Determine the [x, y] coordinate at the center of the cell enclosing the given text.  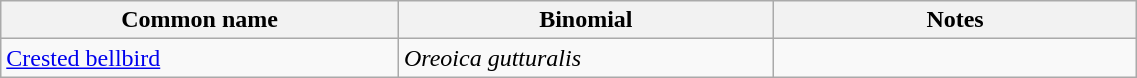
Notes [955, 20]
Binomial [586, 20]
Crested bellbird [200, 58]
Common name [200, 20]
Oreoica gutturalis [586, 58]
